Scan for the cell matching the given text and deliver its (x, y) coordinate at center. 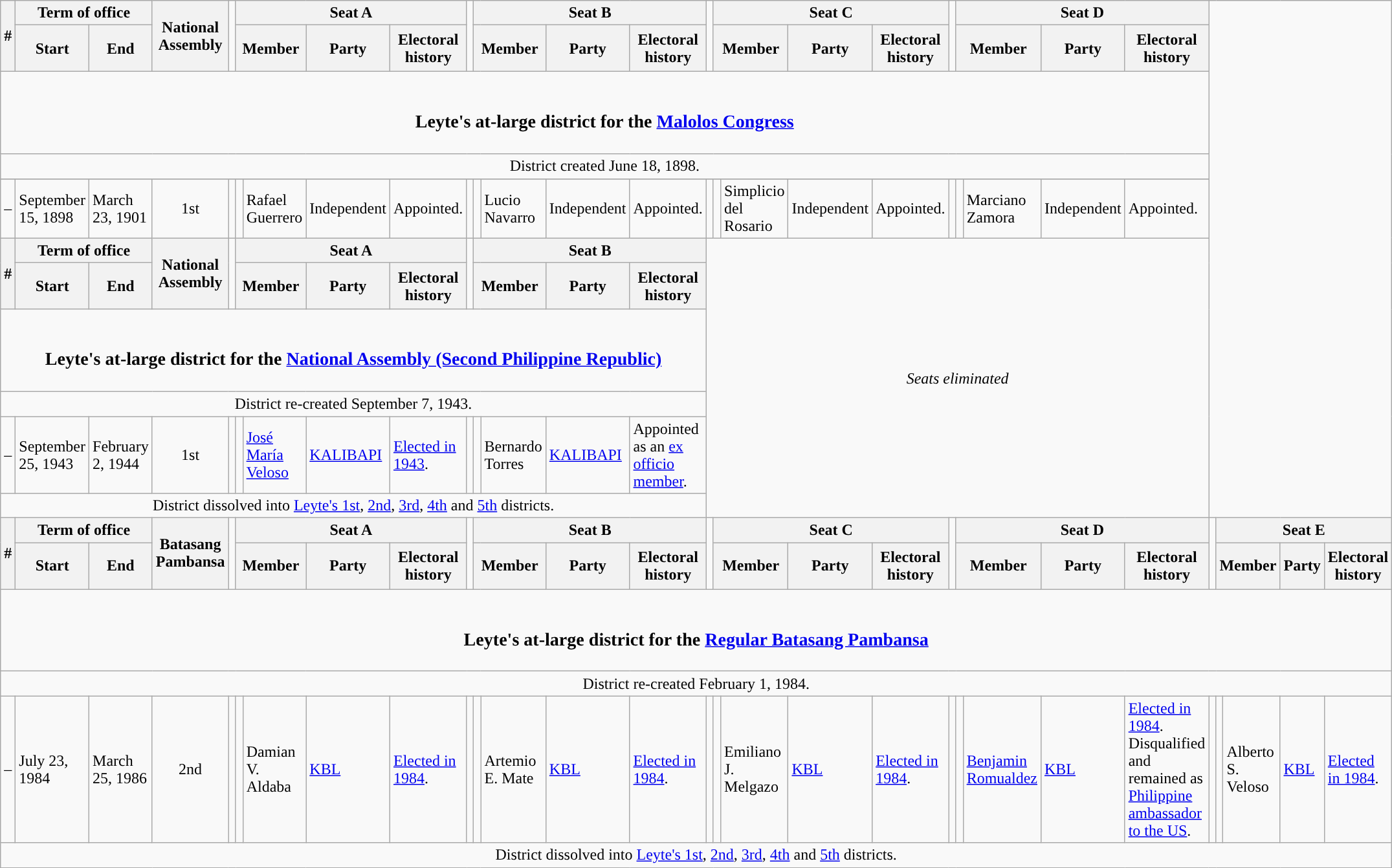
2nd (190, 770)
Artemio E. Mate (513, 770)
Marciano Zamora (1002, 208)
Alberto S. Veloso (1252, 770)
Simplicio del Rosario (755, 208)
Leyte's at-large district for the National Assembly (Second Philippine Republic) (353, 351)
September 25, 1943 (52, 455)
José María Veloso (274, 455)
Seats eliminated (957, 378)
Lucio Navarro (513, 208)
March 25, 1986 (121, 770)
Emiliano J. Melgazo (755, 770)
Bernardo Torres (513, 455)
March 23, 1901 (121, 208)
February 2, 1944 (121, 455)
Leyte's at-large district for the Malolos Congress (604, 113)
Leyte's at-large district for the Regular Batasang Pambansa (696, 630)
Appointed as an ex officio member. (668, 455)
Benjamin Romualdez (1002, 770)
District re-created February 1, 1984. (696, 684)
Damian V. Aldaba (274, 770)
July 23, 1984 (52, 770)
September 15, 1898 (52, 208)
Seat E (1304, 530)
Elected in 1943. (428, 455)
Elected in 1984. Disqualified and remained as Philippine ambassador to the US. (1167, 770)
District re-created September 7, 1943. (353, 404)
Rafael Guerrero (274, 208)
District created June 18, 1898. (604, 166)
BatasangPambansa (190, 554)
